From the cell containing the given text, extract its center point as [X, Y] coordinate. 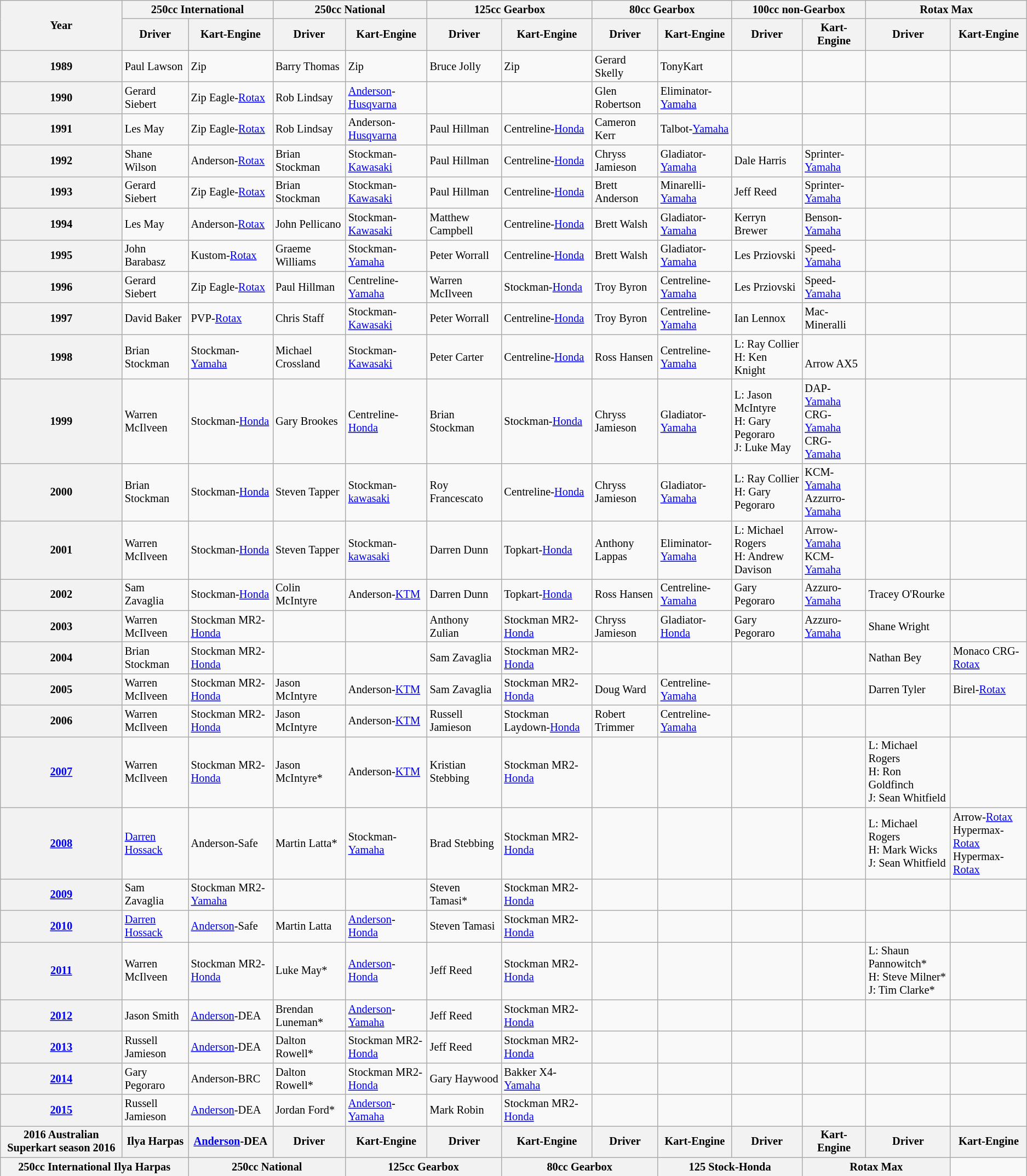
Anthony Zulian [464, 626]
1993 [61, 192]
John Pellicano [309, 224]
2006 [61, 721]
2002 [61, 595]
Roy Francescato [464, 492]
L: Michael RogersH: Ron GoldfinchJ: Sean Whitfield [908, 772]
Stockman Laydown-Honda [547, 721]
Steven Tamasi [464, 926]
2014 [61, 1079]
Monaco CRG-Rotax [989, 658]
Stockman MR2-Yamaha [231, 895]
PVP-Rotax [231, 319]
1999 [61, 421]
Brad Stebbing [464, 843]
1991 [61, 129]
Nathan Bey [908, 658]
Tracey O'Rourke [908, 595]
David Baker [156, 319]
Dale Harris [767, 161]
Brett Anderson [625, 192]
2000 [61, 492]
1990 [61, 97]
Benson-Yamaha [834, 224]
Anderson-BRC [231, 1079]
1994 [61, 224]
Mark Robin [464, 1110]
Anthony Lappas [625, 550]
Talbot-Yamaha [695, 129]
Year [61, 25]
100cc non-Gearbox [799, 9]
250cc International Ilya Harpas [94, 1167]
Brendan Luneman* [309, 1016]
Darren Tyler [908, 689]
Gladiator-Honda [695, 626]
Michael Crossland [309, 357]
Arrow AX5 [834, 357]
Jason McIntyre* [309, 772]
1996 [61, 287]
Martin Latta [309, 926]
Gary Haywood [464, 1079]
Martin Latta* [309, 843]
1997 [61, 319]
Arrow-RotaxHypermax-RotaxHypermax-Rotax [989, 843]
Colin McIntyre [309, 595]
Kristian Stebbing [464, 772]
Kustom-Rotax [231, 256]
Jordan Ford* [309, 1110]
2016 Australian Superkart season 2016 [61, 1142]
2004 [61, 658]
2005 [61, 689]
Gerard Skelly [625, 66]
TonyKart [695, 66]
Ilya Harpas [156, 1142]
2008 [61, 843]
2013 [61, 1047]
2003 [61, 626]
Chris Staff [309, 319]
L: Jason McIntyreH: Gary PegoraroJ: Luke May [767, 421]
Minarelli-Yamaha [695, 192]
2007 [61, 772]
2001 [61, 550]
Peter Carter [464, 357]
Cameron Kerr [625, 129]
Shane Wright [908, 626]
L: Shaun Pannowitch*H: Steve Milner*J: Tim Clarke* [908, 971]
Kerryn Brewer [767, 224]
Robert Trimmer [625, 721]
Shane Wilson [156, 161]
Gary Brookes [309, 421]
Ian Lennox [767, 319]
L: Michael RogersH: Mark WicksJ: Sean Whitfield [908, 843]
Steven Tamasi* [464, 895]
DAP-YamahaCRG-YamahaCRG-Yamaha [834, 421]
L: Ray CollierH: Ken Knight [767, 357]
1992 [61, 161]
L: Michael RogersH: Andrew Davison [767, 550]
Barry Thomas [309, 66]
Matthew Campbell [464, 224]
Arrow-YamahaKCM-Yamaha [834, 550]
1989 [61, 66]
John Barabasz [156, 256]
250cc International [197, 9]
Bruce Jolly [464, 66]
Graeme Williams [309, 256]
Bakker X4-Yamaha [547, 1079]
125 Stock-Honda [730, 1167]
Mac-Mineralli [834, 319]
KCM-YamahaAzzurro-Yamaha [834, 492]
1998 [61, 357]
2010 [61, 926]
Luke May* [309, 971]
Jason Smith [156, 1016]
1995 [61, 256]
2009 [61, 895]
Birel-Rotax [989, 689]
L: Ray CollierH: Gary Pegoraro [767, 492]
2015 [61, 1110]
2012 [61, 1016]
Glen Robertson [625, 97]
2011 [61, 971]
Paul Lawson [156, 66]
Doug Ward [625, 689]
